Return [X, Y] of the center of cell containing provided text 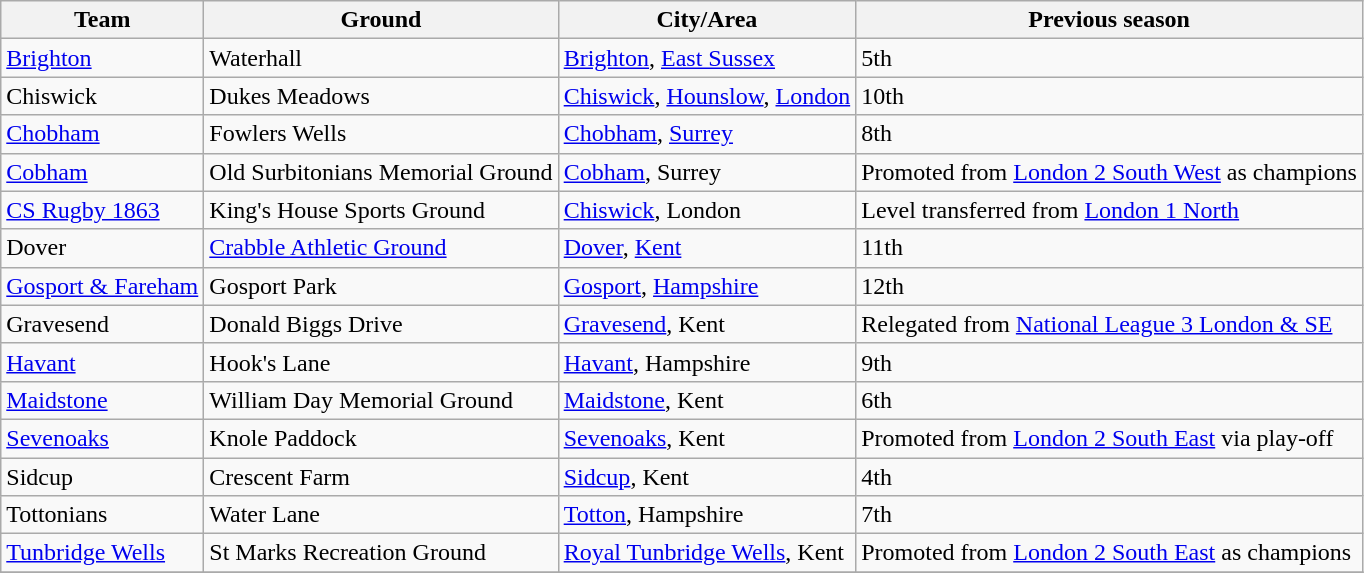
Cobham, Surrey [707, 172]
10th [1110, 96]
Royal Tunbridge Wells, Kent [707, 553]
Previous season [1110, 20]
Level transferred from London 1 North [1110, 210]
Chiswick [102, 96]
Dukes Meadows [381, 96]
St Marks Recreation Ground [381, 553]
Waterhall [381, 58]
Maidstone, Kent [707, 400]
Chiswick, Hounslow, London [707, 96]
Knole Paddock [381, 438]
Brighton, East Sussex [707, 58]
Maidstone [102, 400]
Dover, Kent [707, 248]
7th [1110, 515]
Promoted from London 2 South West as champions [1110, 172]
Havant, Hampshire [707, 362]
Gosport, Hampshire [707, 286]
Totton, Hampshire [707, 515]
Gravesend [102, 324]
Gravesend, Kent [707, 324]
Tunbridge Wells [102, 553]
12th [1110, 286]
Donald Biggs Drive [381, 324]
Dover [102, 248]
CS Rugby 1863 [102, 210]
Chobham, Surrey [707, 134]
11th [1110, 248]
Sevenoaks, Kent [707, 438]
6th [1110, 400]
Crescent Farm [381, 477]
Water Lane [381, 515]
Sidcup [102, 477]
Gosport Park [381, 286]
Ground [381, 20]
Sevenoaks [102, 438]
King's House Sports Ground [381, 210]
9th [1110, 362]
Old Surbitonians Memorial Ground [381, 172]
Tottonians [102, 515]
Sidcup, Kent [707, 477]
4th [1110, 477]
Relegated from National League 3 London & SE [1110, 324]
Promoted from London 2 South East via play-off [1110, 438]
Brighton [102, 58]
Crabble Athletic Ground [381, 248]
William Day Memorial Ground [381, 400]
Chobham [102, 134]
5th [1110, 58]
Havant [102, 362]
Gosport & Fareham [102, 286]
Team [102, 20]
Cobham [102, 172]
8th [1110, 134]
Fowlers Wells [381, 134]
City/Area [707, 20]
Promoted from London 2 South East as champions [1110, 553]
Hook's Lane [381, 362]
Chiswick, London [707, 210]
